Determine the [x, y] coordinate at the center of the cell enclosing the given text.  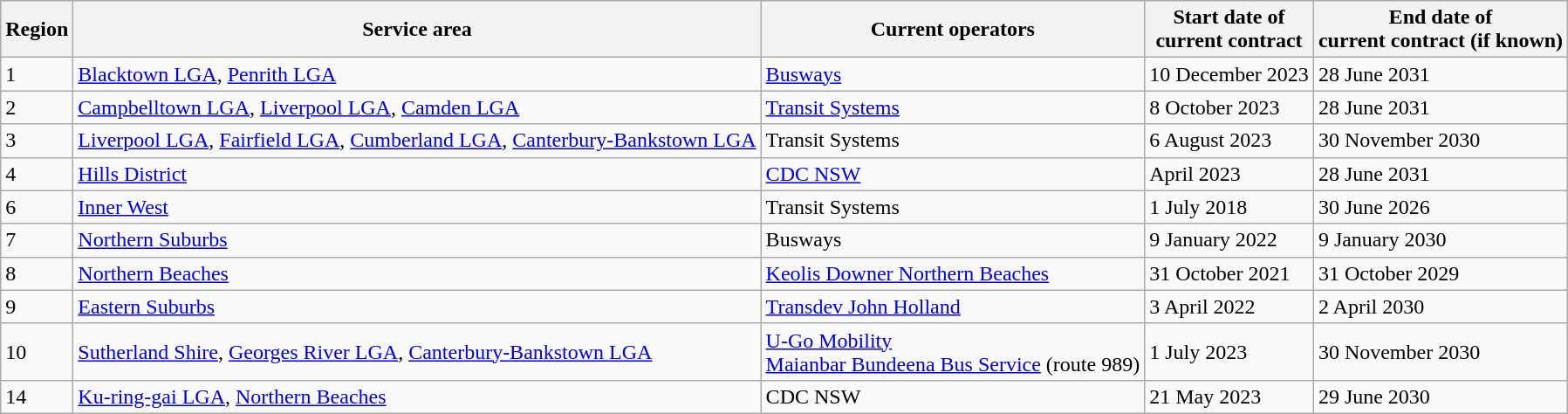
Blacktown LGA, Penrith LGA [417, 74]
1 July 2023 [1229, 351]
Keolis Downer Northern Beaches [953, 273]
Campbelltown LGA, Liverpool LGA, Camden LGA [417, 107]
Northern Suburbs [417, 240]
7 [37, 240]
8 [37, 273]
1 July 2018 [1229, 207]
31 October 2021 [1229, 273]
10 [37, 351]
4 [37, 174]
6 [37, 207]
Northern Beaches [417, 273]
2 April 2030 [1440, 307]
Region [37, 30]
Transdev John Holland [953, 307]
2 [37, 107]
Start date ofcurrent contract [1229, 30]
Service area [417, 30]
6 August 2023 [1229, 141]
3 April 2022 [1229, 307]
Eastern Suburbs [417, 307]
9 January 2022 [1229, 240]
Inner West [417, 207]
21 May 2023 [1229, 397]
9 January 2030 [1440, 240]
1 [37, 74]
April 2023 [1229, 174]
8 October 2023 [1229, 107]
Current operators [953, 30]
10 December 2023 [1229, 74]
30 June 2026 [1440, 207]
14 [37, 397]
31 October 2029 [1440, 273]
Sutherland Shire, Georges River LGA, Canterbury-Bankstown LGA [417, 351]
3 [37, 141]
End date ofcurrent contract (if known) [1440, 30]
U-Go MobilityMaianbar Bundeena Bus Service (route 989) [953, 351]
9 [37, 307]
Liverpool LGA, Fairfield LGA, Cumberland LGA, Canterbury-Bankstown LGA [417, 141]
Ku-ring-gai LGA, Northern Beaches [417, 397]
29 June 2030 [1440, 397]
Hills District [417, 174]
